Identify which cell holds the provided text, then report its (X, Y) central coordinate. 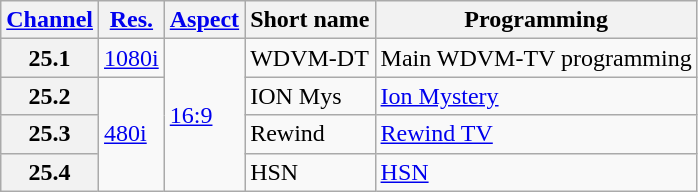
25.2 (50, 96)
Programming (536, 20)
25.3 (50, 134)
25.4 (50, 172)
Main WDVM-TV programming (536, 58)
480i (132, 134)
Res. (132, 20)
WDVM-DT (310, 58)
1080i (132, 58)
16:9 (204, 115)
Short name (310, 20)
Channel (50, 20)
25.1 (50, 58)
Aspect (204, 20)
Rewind (310, 134)
Rewind TV (536, 134)
ION Mys (310, 96)
Ion Mystery (536, 96)
